For the text-containing cell, return its midpoint in [X, Y] coordinate format. 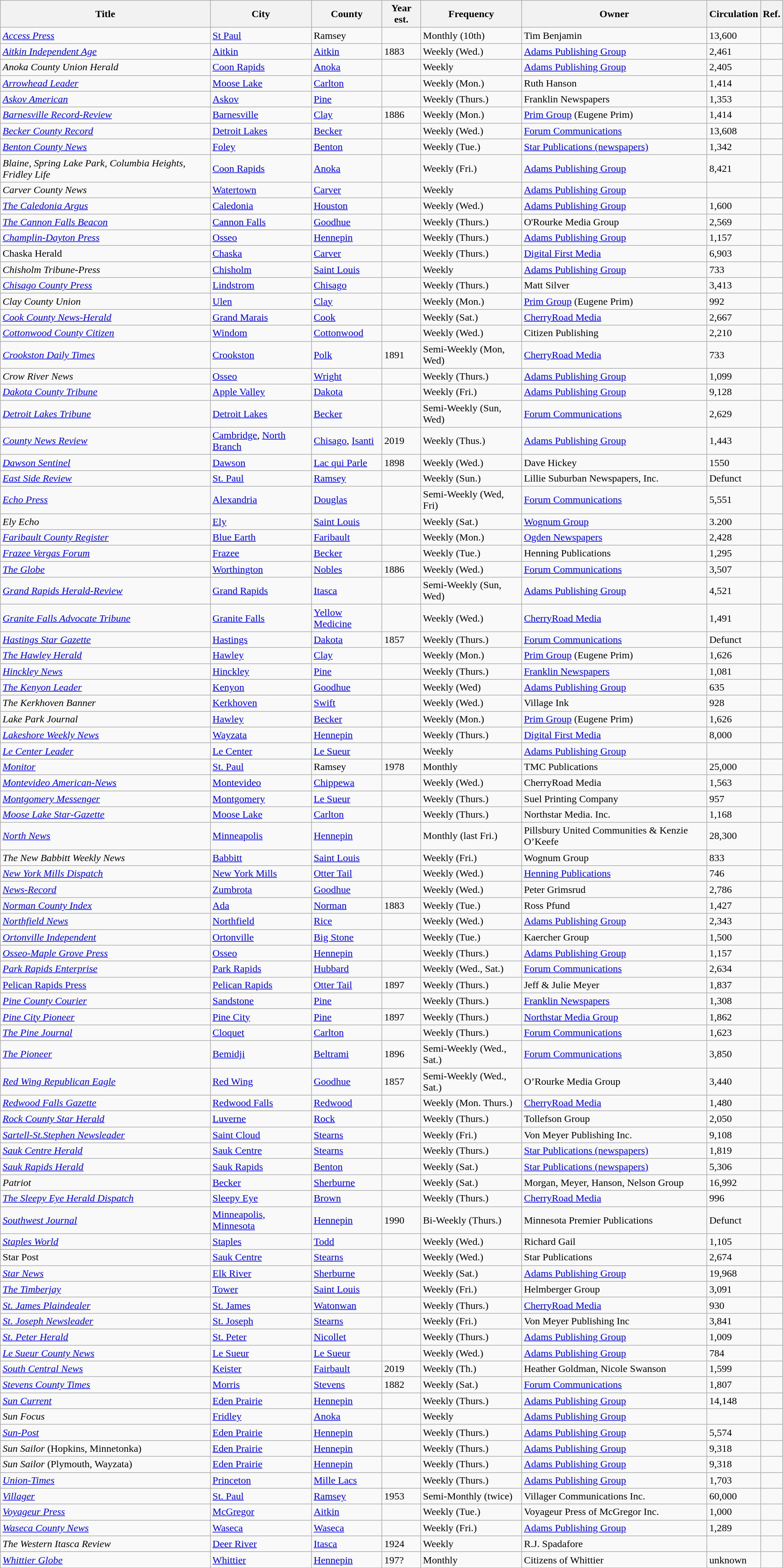
1898 [402, 462]
25,000 [734, 767]
Minnesota Premier Publications [614, 1220]
13,600 [734, 36]
Whittier Globe [105, 1560]
Chisago [346, 286]
Patriot [105, 1183]
Alexandria [261, 500]
Sun Focus [105, 1417]
746 [734, 874]
2,428 [734, 538]
Grand Rapids Herald-Review [105, 591]
Beltrami [346, 1054]
Pine City Pioneer [105, 1017]
Ross Pfund [614, 905]
9,108 [734, 1135]
Swift [346, 703]
Chaska [261, 254]
Pelican Rapids [261, 985]
Todd [346, 1242]
Sauk Centre Herald [105, 1151]
Park Rapids Enterprise [105, 969]
Owner [614, 14]
Keister [261, 1369]
2,629 [734, 414]
Semi-Weekly (Mon, Wed) [471, 354]
Citizen Publishing [614, 333]
unknown [734, 1560]
Cottonwood County Citizen [105, 333]
1,295 [734, 553]
Lake Park Journal [105, 719]
Kerkhoven [261, 703]
Title [105, 14]
1,289 [734, 1528]
Montgomery Messenger [105, 799]
Blue Earth [261, 538]
Star Publications [614, 1257]
Morris [261, 1385]
930 [734, 1305]
Lindstrom [261, 286]
Clay County Union [105, 301]
Dawson Sentinel [105, 462]
8,421 [734, 168]
Foley [261, 147]
Worthington [261, 569]
Zumbrota [261, 890]
Fridley [261, 1417]
Cook [346, 317]
2,461 [734, 51]
1,819 [734, 1151]
Access Press [105, 36]
Cambridge, North Branch [261, 441]
Star Post [105, 1257]
Askov [261, 99]
1,009 [734, 1337]
928 [734, 703]
Staples World [105, 1242]
Staples [261, 1242]
28,300 [734, 836]
Dave Hickey [614, 462]
1,703 [734, 1480]
Pillsbury United Communities & Kenzie O’Keefe [614, 836]
Big Stone [346, 937]
O’Rourke Media Group [614, 1081]
957 [734, 799]
Helmberger Group [614, 1289]
Chisholm [261, 270]
Northfield [261, 921]
Hastings Star Gazette [105, 640]
Crookston Daily Times [105, 354]
Weekly (Wed) [471, 687]
Babbitt [261, 858]
3.200 [734, 521]
Le Center [261, 751]
Ogden Newspapers [614, 538]
Weekly (Mon. Thurs.) [471, 1103]
833 [734, 858]
Nobles [346, 569]
Faribault County Register [105, 538]
The Sleepy Eye Herald Dispatch [105, 1198]
Monitor [105, 767]
East Side Review [105, 478]
Moose Lake Star-Gazette [105, 815]
Saint Cloud [261, 1135]
Aitkin Independent Age [105, 51]
Tollefson Group [614, 1119]
Von Meyer Publishing Inc [614, 1321]
Kenyon [261, 687]
Circulation [734, 14]
Morgan, Meyer, Hanson, Nelson Group [614, 1183]
Polk [346, 354]
Semi-Monthly (twice) [471, 1496]
2,210 [734, 333]
1924 [402, 1544]
3,440 [734, 1081]
Cannon Falls [261, 222]
1,000 [734, 1512]
Jeff & Julie Meyer [614, 985]
Ely [261, 521]
Richard Gail [614, 1242]
Granite Falls Advocate Tribune [105, 618]
Weekly (Sun.) [471, 478]
Villager [105, 1496]
996 [734, 1198]
9,128 [734, 392]
Carver County News [105, 190]
1978 [402, 767]
Red Wing [261, 1081]
2,674 [734, 1257]
North News [105, 836]
Deer River [261, 1544]
Monthly (10th) [471, 36]
The Globe [105, 569]
1,480 [734, 1103]
1882 [402, 1385]
Lac qui Parle [346, 462]
Year est. [402, 14]
The Kenyon Leader [105, 687]
Ref. [771, 14]
Northstar Media. Inc. [614, 815]
Granite Falls [261, 618]
News-Record [105, 890]
Tower [261, 1289]
2,786 [734, 890]
South Central News [105, 1369]
Kaercher Group [614, 937]
County News Review [105, 441]
Arrowhead Leader [105, 83]
The Pine Journal [105, 1033]
Ely Echo [105, 521]
1,081 [734, 671]
Peter Grimsrud [614, 890]
Tim Benjamin [614, 36]
60,000 [734, 1496]
Le Center Leader [105, 751]
Cook County News-Herald [105, 317]
Anoka County Union Herald [105, 67]
Sun Sailor (Plymouth, Wayzata) [105, 1464]
1550 [734, 462]
Sartell-St.Stephen Newsleader [105, 1135]
1,105 [734, 1242]
Whittier [261, 1560]
Sauk Rapids Herald [105, 1167]
5,306 [734, 1167]
Village Ink [614, 703]
The Timberjay [105, 1289]
Askov American [105, 99]
The Caledonia Argus [105, 206]
Frazee [261, 553]
Lakeshore Weekly News [105, 735]
Caledonia [261, 206]
Echo Press [105, 500]
Suel Printing Company [614, 799]
Hubbard [346, 969]
The Western Itasca Review [105, 1544]
Barnesville Record-Review [105, 115]
Stevens [346, 1385]
Hinckley News [105, 671]
Ortonville [261, 937]
Monthly (last Fri.) [471, 836]
City [261, 14]
Blaine, Spring Lake Park, Columbia Heights, Fridley Life [105, 168]
1,308 [734, 1001]
Detroit Lakes Tribune [105, 414]
Bemidji [261, 1054]
Citizens of Whittier [614, 1560]
1,500 [734, 937]
New York Mills [261, 874]
Cottonwood [346, 333]
Dawson [261, 462]
Rice [346, 921]
R.J. Spadafore [614, 1544]
Champlin-Dayton Press [105, 238]
Pelican Rapids Press [105, 985]
Pine City [261, 1017]
2,050 [734, 1119]
Windom [261, 333]
Frazee Vergas Forum [105, 553]
2,405 [734, 67]
Waseca County News [105, 1528]
Yellow Medicine [346, 618]
Cloquet [261, 1033]
Watonwan [346, 1305]
Red Wing Republican Eagle [105, 1081]
Apple Valley [261, 392]
Union-Times [105, 1480]
Montevideo American-News [105, 783]
1,427 [734, 905]
Sauk Rapids [261, 1167]
St. James Plaindealer [105, 1305]
1953 [402, 1496]
Minneapolis [261, 836]
Chaska Herald [105, 254]
635 [734, 687]
The Kerkhoven Banner [105, 703]
Hinckley [261, 671]
1,443 [734, 441]
Rock County Star Herald [105, 1119]
Ortonville Independent [105, 937]
Chisago County Press [105, 286]
Luverne [261, 1119]
Von Meyer Publishing Inc. [614, 1135]
5,551 [734, 500]
1,168 [734, 815]
Chisago, Isanti [346, 441]
St. Peter [261, 1337]
2,343 [734, 921]
St. Peter Herald [105, 1337]
Norman [346, 905]
1990 [402, 1220]
2,667 [734, 317]
Star News [105, 1273]
Rock [346, 1119]
1,099 [734, 376]
Nicollet [346, 1337]
1,862 [734, 1017]
St. James [261, 1305]
The Pioneer [105, 1054]
Fairbault [346, 1369]
Sun Sailor (Hopkins, Minnetonka) [105, 1448]
1,600 [734, 206]
14,148 [734, 1401]
Ada [261, 905]
1896 [402, 1054]
3,850 [734, 1054]
8,000 [734, 735]
1,491 [734, 618]
Chippewa [346, 783]
1,342 [734, 147]
Weekly (Th.) [471, 1369]
Grand Rapids [261, 591]
3,507 [734, 569]
Pine County Courier [105, 1001]
2,634 [734, 969]
Heather Goldman, Nicole Swanson [614, 1369]
Montgomery [261, 799]
Wright [346, 376]
Benton County News [105, 147]
1891 [402, 354]
Norman County Index [105, 905]
Northstar Media Group [614, 1017]
Voyageur Press [105, 1512]
13,608 [734, 131]
The Cannon Falls Beacon [105, 222]
Chisholm Tribune-Press [105, 270]
Sun Current [105, 1401]
Douglas [346, 500]
O'Rourke Media Group [614, 222]
Lillie Suburban Newspapers, Inc. [614, 478]
TMC Publications [614, 767]
Hastings [261, 640]
Sun-Post [105, 1433]
784 [734, 1353]
Voyageur Press of McGregor Inc. [614, 1512]
3,091 [734, 1289]
Matt Silver [614, 286]
Dakota County Tribune [105, 392]
Redwood Falls Gazette [105, 1103]
Le Sueur County News [105, 1353]
4,521 [734, 591]
St. Joseph Newsleader [105, 1321]
Mille Lacs [346, 1480]
St Paul [261, 36]
1,837 [734, 985]
Princeton [261, 1480]
Houston [346, 206]
19,968 [734, 1273]
1,599 [734, 1369]
Stevens County Times [105, 1385]
McGregor [261, 1512]
Becker County Record [105, 131]
Grand Marais [261, 317]
Watertown [261, 190]
2,569 [734, 222]
992 [734, 301]
Barnesville [261, 115]
Minneapolis, Minnesota [261, 1220]
Villager Communications Inc. [614, 1496]
Weekly (Thus.) [471, 441]
Semi-Weekly (Wed, Fri) [471, 500]
3,413 [734, 286]
1,623 [734, 1033]
The Hawley Herald [105, 655]
1,353 [734, 99]
Elk River [261, 1273]
Wayzata [261, 735]
St. Joseph [261, 1321]
3,841 [734, 1321]
Ulen [261, 301]
Bi-Weekly (Thurs.) [471, 1220]
1,807 [734, 1385]
New York Mills Dispatch [105, 874]
16,992 [734, 1183]
Weekly (Wed., Sat.) [471, 969]
The New Babbitt Weekly News [105, 858]
Frequency [471, 14]
6,903 [734, 254]
Park Rapids [261, 969]
Crow River News [105, 376]
County [346, 14]
Montevideo [261, 783]
Southwest Journal [105, 1220]
Osseo-Maple Grove Press [105, 953]
197? [402, 1560]
Redwood Falls [261, 1103]
5,574 [734, 1433]
Ruth Hanson [614, 83]
Redwood [346, 1103]
Crookston [261, 354]
Brown [346, 1198]
1,563 [734, 783]
Northfield News [105, 921]
Sandstone [261, 1001]
Sleepy Eye [261, 1198]
Faribault [346, 538]
